Scan for the cell matching the given text and deliver its (x, y) coordinate at center. 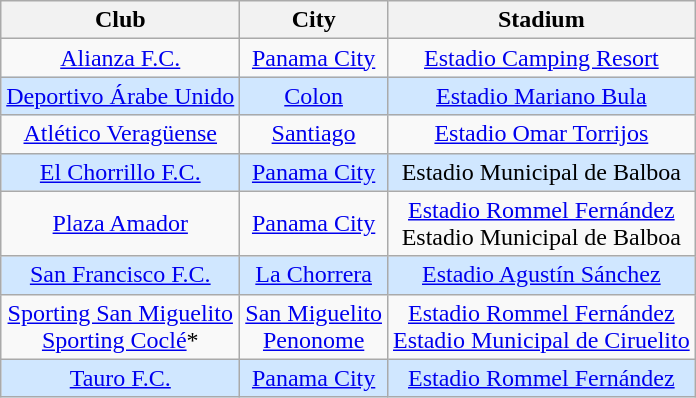
El Chorrillo F.C. (120, 172)
Estadio Rommel Fernández (541, 378)
Estadio Camping Resort (541, 58)
La Chorrera (314, 275)
Estadio Rommel FernándezEstadio Municipal de Balboa (541, 224)
Estadio Rommel FernándezEstadio Municipal de Ciruelito (541, 326)
Atlético Veragüense (120, 134)
Estadio Mariano Bula (541, 96)
Tauro F.C. (120, 378)
Santiago (314, 134)
Colon (314, 96)
Estadio Municipal de Balboa (541, 172)
Estadio Omar Torrijos (541, 134)
Sporting San MiguelitoSporting Coclé* (120, 326)
Deportivo Árabe Unido (120, 96)
Plaza Amador (120, 224)
Stadium (541, 20)
Estadio Agustín Sánchez (541, 275)
Alianza F.C. (120, 58)
Club (120, 20)
San MiguelitoPenonome (314, 326)
City (314, 20)
San Francisco F.C. (120, 275)
